Output the (x, y) coordinate of the center of the cell containing the given text.  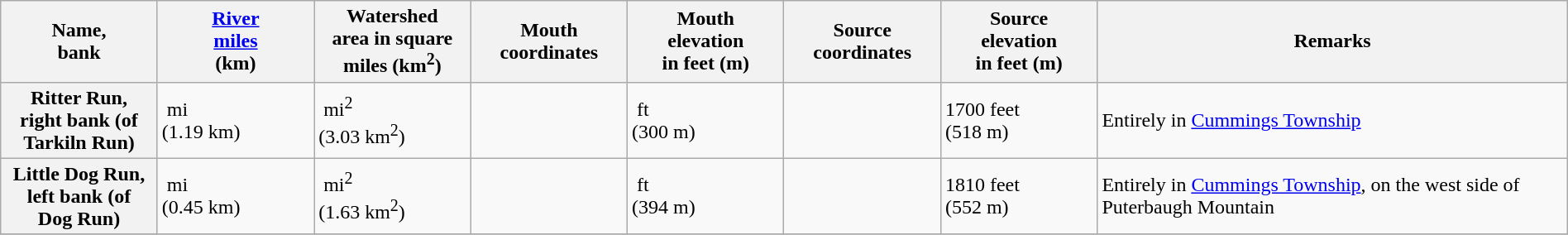
Source elevation in feet (m) (1019, 41)
Mouth coordinates (549, 41)
Little Dog Run,left bank (of Dog Run) (79, 196)
Name, bank (79, 41)
mi2 (1.63 km2) (392, 196)
mi (0.45 km) (235, 196)
ft (300 m) (706, 120)
Watershedarea in square miles (km2) (392, 41)
Entirely in Cummings Township, on the west side of Puterbaugh Mountain (1332, 196)
Remarks (1332, 41)
River miles (km) (235, 41)
1700 feet(518 m) (1019, 120)
mi2 (3.03 km2) (392, 120)
Entirely in Cummings Township (1332, 120)
Source coordinates (862, 41)
1810 feet(552 m) (1019, 196)
mi (1.19 km) (235, 120)
Ritter Run,right bank (ofTarkiln Run) (79, 120)
ft (394 m) (706, 196)
Mouth elevation in feet (m) (706, 41)
